For the text-containing cell, return its midpoint in [x, y] coordinate format. 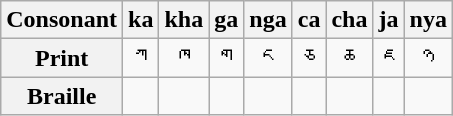
ཇ [388, 58]
ཅ [309, 58]
Print [62, 58]
ཉ [428, 58]
ང [268, 58]
ja [388, 20]
nga [268, 20]
nya [428, 20]
Braille [62, 96]
ཀ [141, 58]
ca [309, 20]
ཆ [350, 58]
cha [350, 20]
Consonant [62, 20]
ka [141, 20]
ག [226, 58]
ཁ [184, 58]
kha [184, 20]
ga [226, 20]
